Locate the cell with the specified text and output its [X, Y] center coordinate. 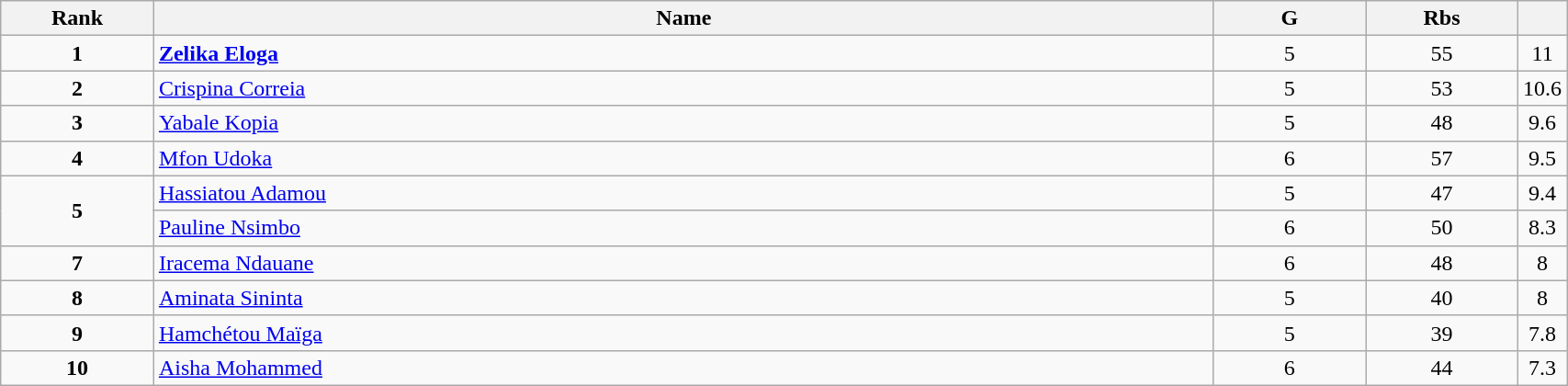
47 [1441, 193]
10 [77, 368]
39 [1441, 333]
G [1290, 18]
4 [77, 158]
Pauline Nsimbo [683, 228]
Hassiatou Adamou [683, 193]
9 [77, 333]
7 [77, 263]
1 [77, 53]
2 [77, 88]
Aminata Sininta [683, 298]
9.4 [1543, 193]
Rank [77, 18]
57 [1441, 158]
Mfon Udoka [683, 158]
7.8 [1543, 333]
Hamchétou Maïga [683, 333]
Rbs [1441, 18]
50 [1441, 228]
9.6 [1543, 123]
7.3 [1543, 368]
44 [1441, 368]
53 [1441, 88]
Aisha Mohammed [683, 368]
Yabale Kopia [683, 123]
55 [1441, 53]
9.5 [1543, 158]
Zelika Eloga [683, 53]
3 [77, 123]
11 [1543, 53]
Iracema Ndauane [683, 263]
Crispina Correia [683, 88]
Name [683, 18]
10.6 [1543, 88]
8.3 [1543, 228]
40 [1441, 298]
